Return the [X, Y] coordinate for the center point of the cell that contains the specified text.  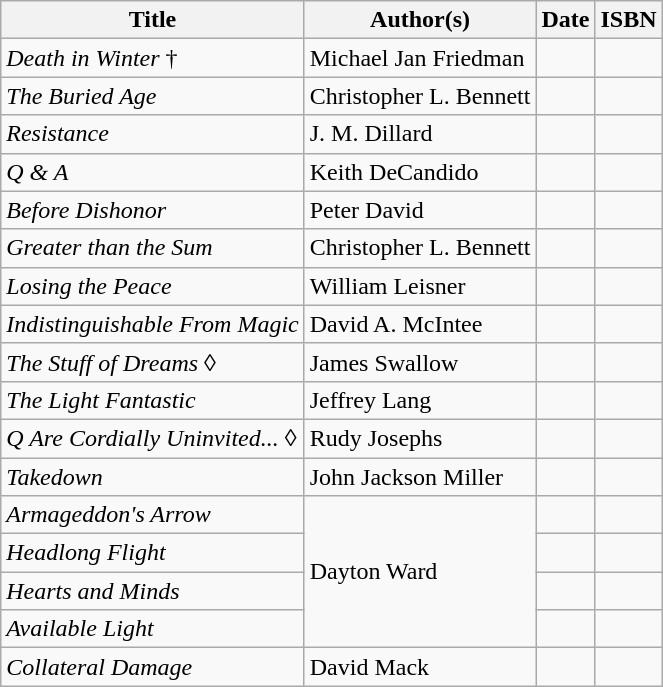
John Jackson Miller [420, 477]
Resistance [152, 134]
Author(s) [420, 20]
Title [152, 20]
Q Are Cordially Uninvited... ◊ [152, 438]
Collateral Damage [152, 667]
David Mack [420, 667]
Dayton Ward [420, 572]
David A. McIntee [420, 324]
Date [566, 20]
Losing the Peace [152, 286]
Death in Winter † [152, 58]
Headlong Flight [152, 553]
The Light Fantastic [152, 400]
James Swallow [420, 362]
The Stuff of Dreams ◊ [152, 362]
ISBN [628, 20]
Armageddon's Arrow [152, 515]
Hearts and Minds [152, 591]
Takedown [152, 477]
J. M. Dillard [420, 134]
Jeffrey Lang [420, 400]
The Buried Age [152, 96]
Greater than the Sum [152, 248]
Available Light [152, 629]
Keith DeCandido [420, 172]
Rudy Josephs [420, 438]
Michael Jan Friedman [420, 58]
Q & A [152, 172]
Peter David [420, 210]
Before Dishonor [152, 210]
William Leisner [420, 286]
Indistinguishable From Magic [152, 324]
